Return [x, y] of the center of cell containing provided text 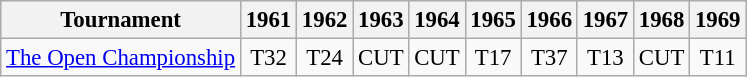
1967 [605, 20]
1965 [493, 20]
T24 [325, 58]
T17 [493, 58]
1961 [268, 20]
T37 [549, 58]
1962 [325, 20]
1969 [718, 20]
1964 [437, 20]
1966 [549, 20]
1963 [381, 20]
1968 [661, 20]
T32 [268, 58]
T13 [605, 58]
Tournament [121, 20]
T11 [718, 58]
The Open Championship [121, 58]
